Capture the cell that displays the provided text and extract its [X, Y] central coordinate. 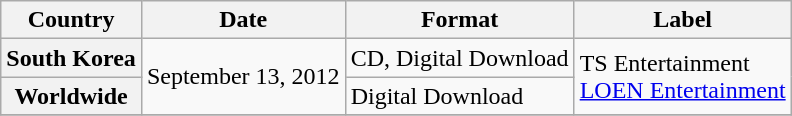
Country [72, 20]
Digital Download [460, 96]
September 13, 2012 [243, 77]
CD, Digital Download [460, 58]
TS EntertainmentLOEN Entertainment [682, 77]
Worldwide [72, 96]
Date [243, 20]
Label [682, 20]
Format [460, 20]
South Korea [72, 58]
